Detect which cell encompasses the target text, then output its [X, Y] center coordinate. 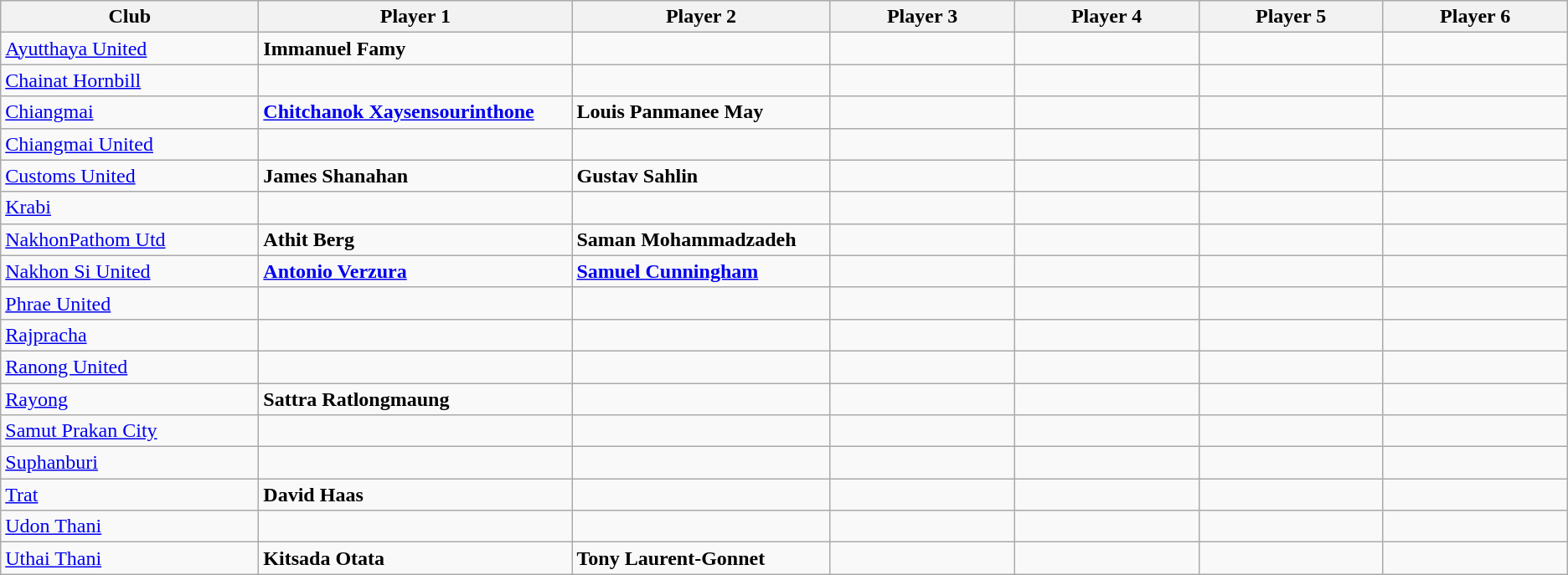
Chitchanok Xaysensourinthone [415, 112]
Ayutthaya United [130, 49]
Player 1 [415, 17]
Saman Mohammadzadeh [701, 239]
Udon Thani [130, 526]
Rayong [130, 399]
Trat [130, 495]
Samut Prakan City [130, 431]
Antonio Verzura [415, 271]
Player 4 [1106, 17]
Rajpracha [130, 335]
Chiangmai United [130, 144]
Samuel Cunningham [701, 271]
James Shanahan [415, 176]
Immanuel Famy [415, 49]
Club [130, 17]
Suphanburi [130, 463]
Chainat Hornbill [130, 80]
Player 6 [1475, 17]
Ranong United [130, 367]
Uthai Thani [130, 558]
Nakhon Si United [130, 271]
Customs United [130, 176]
David Haas [415, 495]
NakhonPathom Utd [130, 239]
Tony Laurent-Gonnet [701, 558]
Gustav Sahlin [701, 176]
Athit Berg [415, 239]
Louis Panmanee May [701, 112]
Chiangmai [130, 112]
Player 5 [1291, 17]
Kitsada Otata [415, 558]
Krabi [130, 208]
Phrae United [130, 303]
Sattra Ratlongmaung [415, 399]
Player 3 [922, 17]
Player 2 [701, 17]
